Extract the [X, Y] coordinate from the center of the cell holding the provided text.  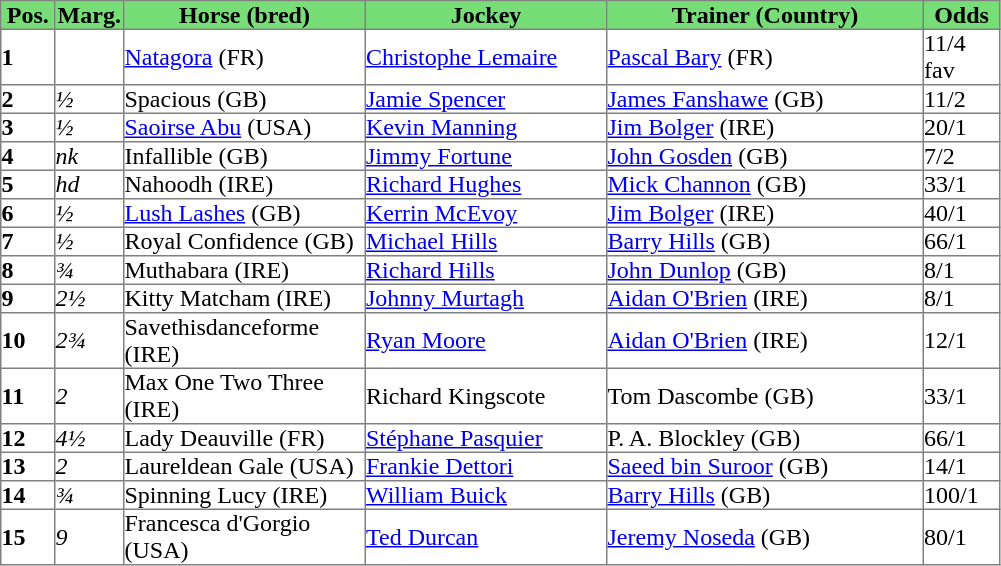
Michael Hills [486, 241]
Max One Two Three (IRE) [245, 396]
Nahoodh (IRE) [245, 184]
Johnny Murtagh [486, 298]
12 [28, 438]
P. A. Blockley (GB) [765, 438]
nk [90, 156]
hd [90, 184]
Richard Hughes [486, 184]
Ryan Moore [486, 341]
Natagora (FR) [245, 57]
Odds [961, 15]
Tom Dascombe (GB) [765, 396]
James Fanshawe (GB) [765, 99]
13 [28, 466]
Trainer (Country) [765, 15]
Laureldean Gale (USA) [245, 466]
11/2 [961, 99]
Jamie Spencer [486, 99]
Pos. [28, 15]
Saoirse Abu (USA) [245, 127]
John Gosden (GB) [765, 156]
3 [28, 127]
Spacious (GB) [245, 99]
1 [28, 57]
Saeed bin Suroor (GB) [765, 466]
Francesca d'Gorgio (USA) [245, 537]
5 [28, 184]
Kerrin McEvoy [486, 213]
2¾ [90, 341]
Stéphane Pasquier [486, 438]
100/1 [961, 495]
Jockey [486, 15]
Jimmy Fortune [486, 156]
Lush Lashes (GB) [245, 213]
12/1 [961, 341]
Christophe Lemaire [486, 57]
John Dunlop (GB) [765, 270]
7 [28, 241]
Jeremy Noseda (GB) [765, 537]
Infallible (GB) [245, 156]
80/1 [961, 537]
Richard Hills [486, 270]
Mick Channon (GB) [765, 184]
Horse (bred) [245, 15]
40/1 [961, 213]
Frankie Dettori [486, 466]
8 [28, 270]
2½ [90, 298]
6 [28, 213]
10 [28, 341]
Savethisdanceforme (IRE) [245, 341]
Kitty Matcham (IRE) [245, 298]
7/2 [961, 156]
Ted Durcan [486, 537]
20/1 [961, 127]
14 [28, 495]
4½ [90, 438]
11/4 fav [961, 57]
Pascal Bary (FR) [765, 57]
15 [28, 537]
Richard Kingscote [486, 396]
14/1 [961, 466]
Kevin Manning [486, 127]
William Buick [486, 495]
Royal Confidence (GB) [245, 241]
Marg. [90, 15]
Spinning Lucy (IRE) [245, 495]
4 [28, 156]
Muthabara (IRE) [245, 270]
Lady Deauville (FR) [245, 438]
11 [28, 396]
